Provide the (x, y) coordinate of the cell's center where the given text is located.  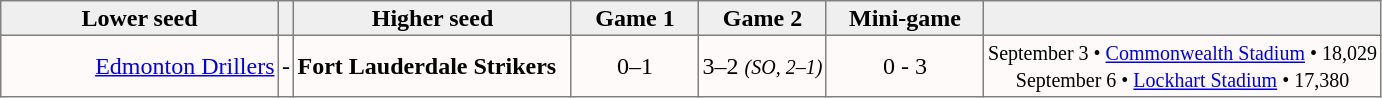
0 - 3 (905, 66)
Game 1 (635, 18)
Game 2 (763, 18)
Edmonton Drillers (140, 66)
3–2 (SO, 2–1) (763, 66)
Mini-game (905, 18)
September 3 • Commonwealth Stadium • 18,029September 6 • Lockhart Stadium • 17,380 (1183, 66)
0–1 (635, 66)
Fort Lauderdale Strikers (433, 66)
Higher seed (433, 18)
- (286, 66)
Lower seed (140, 18)
